Search for the cell housing the specified text and yield its (x, y) center coordinate. 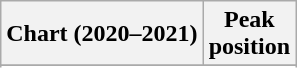
Chart (2020–2021) (102, 34)
Peakposition (249, 34)
